For the text-containing cell, return its midpoint in (x, y) coordinate format. 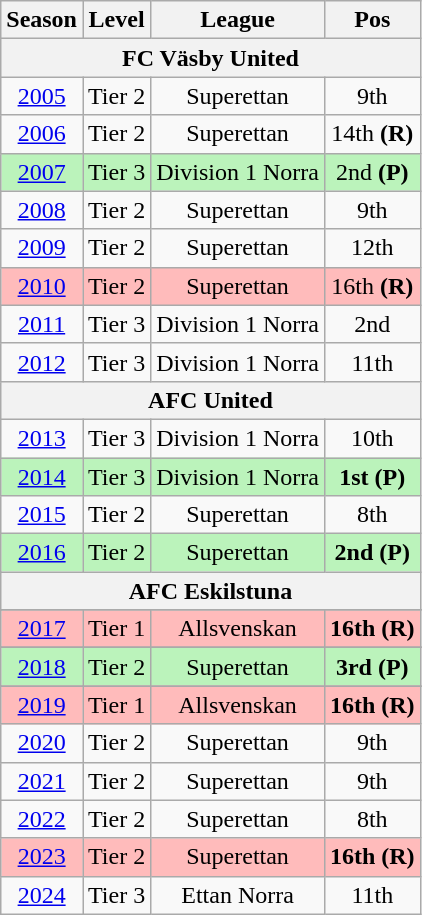
Level (116, 20)
2023 (42, 857)
Ettan Norra (238, 895)
Pos (372, 20)
2006 (42, 134)
2019 (42, 705)
AFC United (210, 400)
FC Väsby United (210, 58)
3rd (P) (372, 667)
2020 (42, 743)
2010 (42, 286)
12th (372, 248)
2014 (42, 477)
AFC Eskilstuna (210, 591)
10th (372, 438)
2018 (42, 667)
League (238, 20)
2012 (42, 362)
2017 (42, 629)
2024 (42, 895)
Season (42, 20)
2021 (42, 781)
2016 (42, 553)
2022 (42, 819)
2008 (42, 210)
14th (R) (372, 134)
2005 (42, 96)
2015 (42, 515)
2009 (42, 248)
2011 (42, 324)
1st (P) (372, 477)
2013 (42, 438)
2nd (372, 324)
2007 (42, 172)
